From the cell containing the given text, extract its center point as [x, y] coordinate. 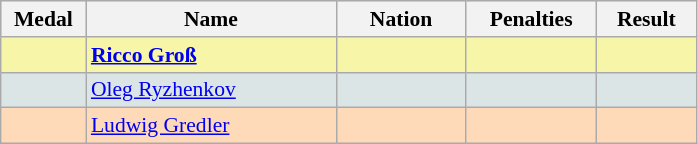
Ricco Groß [211, 55]
Ludwig Gredler [211, 126]
Penalties [531, 19]
Nation [401, 19]
Medal [44, 19]
Result [646, 19]
Name [211, 19]
Oleg Ryzhenkov [211, 90]
